Capture the cell that displays the provided text and extract its [x, y] central coordinate. 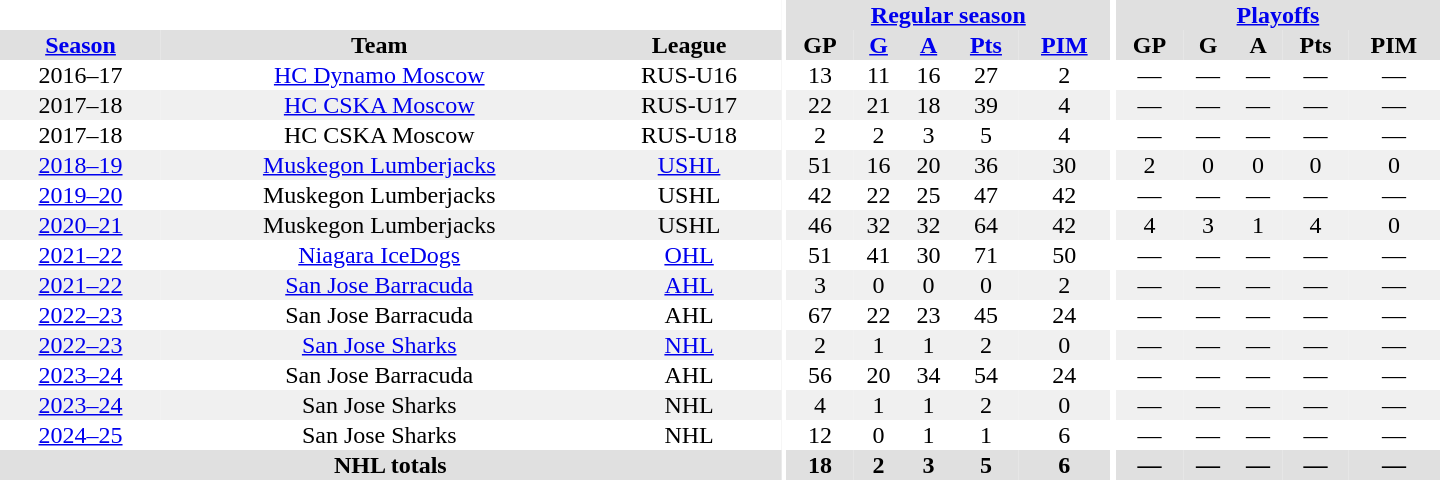
Playoffs [1278, 15]
47 [986, 195]
50 [1064, 255]
2016–17 [80, 75]
Season [80, 45]
46 [820, 225]
71 [986, 255]
64 [986, 225]
25 [929, 195]
12 [820, 435]
34 [929, 375]
36 [986, 165]
HC Dynamo Moscow [379, 75]
RUS-U17 [688, 105]
NHL totals [390, 465]
2020–21 [80, 225]
Niagara IceDogs [379, 255]
2018–19 [80, 165]
League [688, 45]
RUS-U16 [688, 75]
RUS-U18 [688, 135]
67 [820, 315]
23 [929, 315]
2024–25 [80, 435]
56 [820, 375]
Regular season [948, 15]
45 [986, 315]
11 [879, 75]
2019–20 [80, 195]
41 [879, 255]
21 [879, 105]
13 [820, 75]
39 [986, 105]
54 [986, 375]
27 [986, 75]
Team [379, 45]
OHL [688, 255]
